Determine the [x, y] coordinate at the center of the cell enclosing the given text.  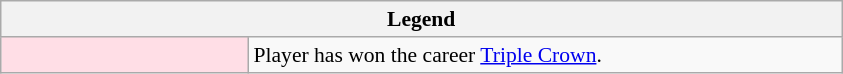
Player has won the career Triple Crown. [544, 55]
Legend [422, 19]
